Provide the (x, y) coordinate of the cell's center where the given text is located.  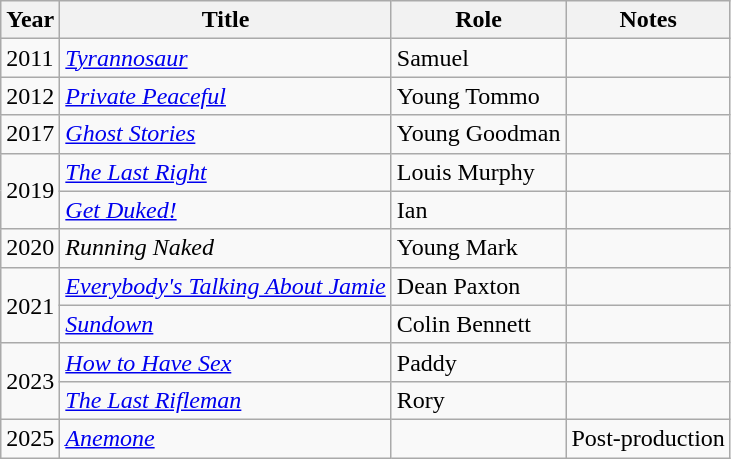
2012 (30, 96)
Private Peaceful (226, 96)
Colin Bennett (478, 324)
Young Mark (478, 248)
Young Goodman (478, 134)
2025 (30, 438)
Young Tommo (478, 96)
Louis Murphy (478, 172)
Rory (478, 400)
Title (226, 20)
Samuel (478, 58)
2021 (30, 305)
Ghost Stories (226, 134)
2020 (30, 248)
Ian (478, 210)
2017 (30, 134)
2023 (30, 381)
Post-production (648, 438)
2011 (30, 58)
Dean Paxton (478, 286)
The Last Rifleman (226, 400)
Paddy (478, 362)
Anemone (226, 438)
Notes (648, 20)
The Last Right (226, 172)
Everybody's Talking About Jamie (226, 286)
Running Naked (226, 248)
Year (30, 20)
2019 (30, 191)
Role (478, 20)
Tyrannosaur (226, 58)
Get Duked! (226, 210)
Sundown (226, 324)
How to Have Sex (226, 362)
